Return [x, y] of the center of cell containing provided text 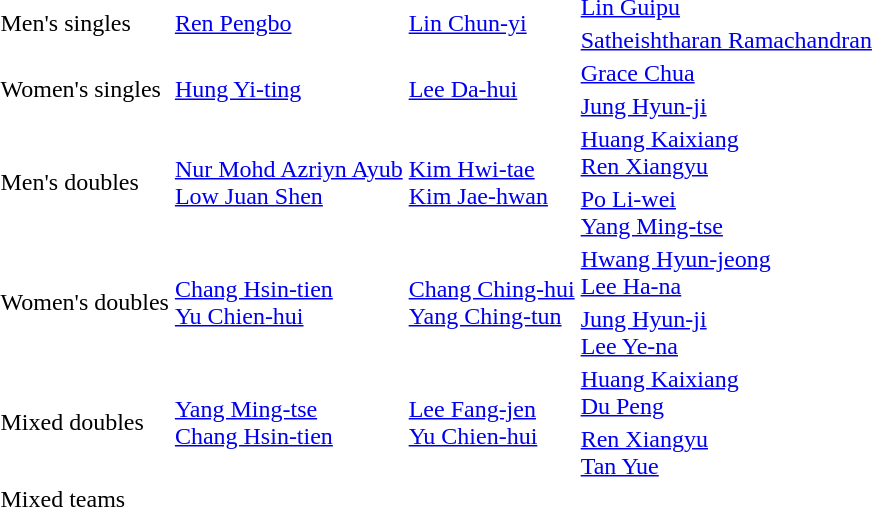
Lee Fang-jen Yu Chien-hui [492, 422]
Lee Da-hui [492, 90]
Kim Hwi-tae Kim Jae-hwan [492, 182]
Nur Mohd Azriyn Ayub Low Juan Shen [288, 182]
Hung Yi-ting [288, 90]
Yang Ming-tse Chang Hsin-tien [288, 422]
Chang Ching-hui Yang Ching-tun [492, 302]
Chang Hsin-tien Yu Chien-hui [288, 302]
